From the cell containing the given text, extract its center point as (x, y) coordinate. 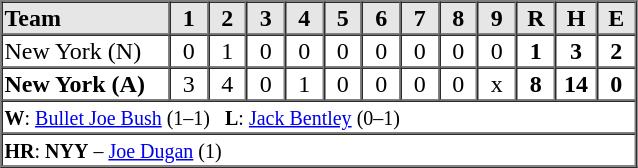
14 (576, 84)
Team (86, 18)
7 (420, 18)
5 (342, 18)
New York (A) (86, 84)
H (576, 18)
6 (382, 18)
x (498, 84)
New York (N) (86, 50)
R (536, 18)
E (616, 18)
HR: NYY – Joe Dugan (1) (319, 150)
W: Bullet Joe Bush (1–1) L: Jack Bentley (0–1) (319, 116)
9 (498, 18)
